Extract the [X, Y] coordinate from the center of the cell holding the provided text.  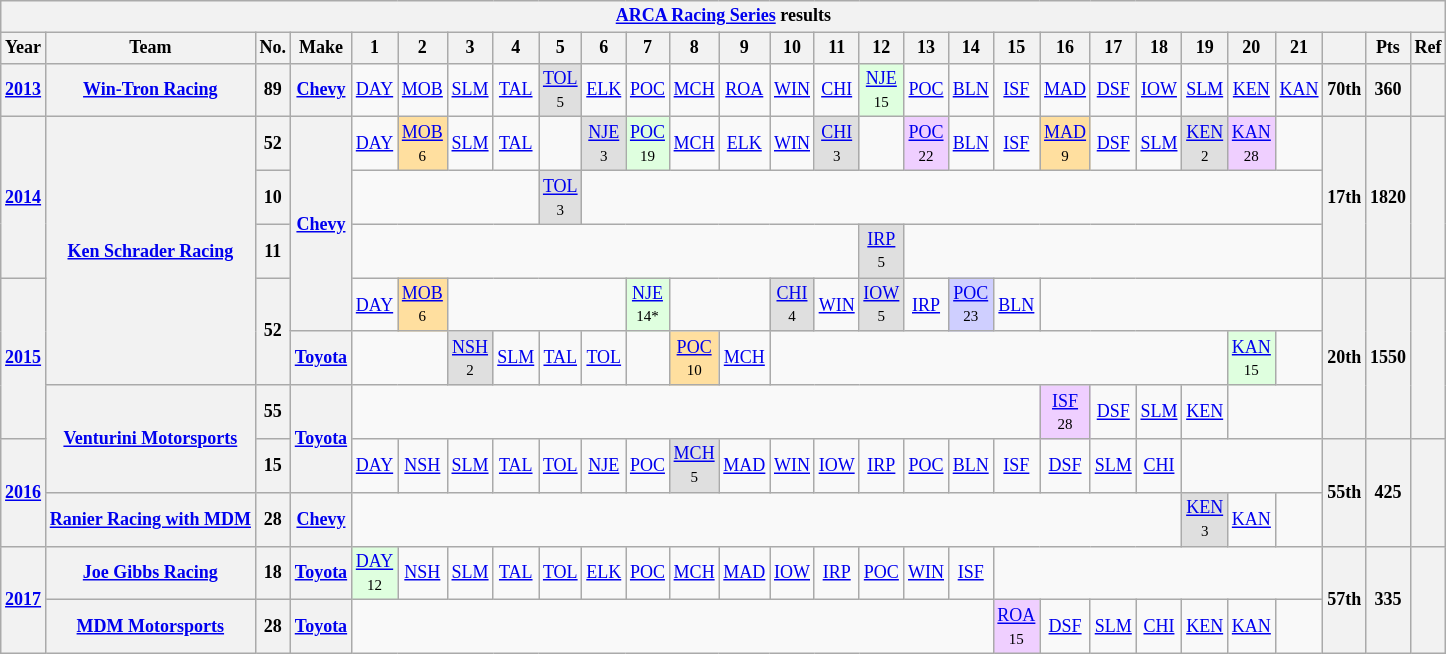
360 [1388, 90]
9 [744, 48]
Venturini Motorsports [150, 438]
CHI3 [836, 144]
6 [604, 48]
ISF28 [1066, 412]
NJE14* [648, 305]
KAN15 [1252, 358]
NJE3 [604, 144]
MDM Motorsports [150, 627]
Ranier Racing with MDM [150, 519]
Year [24, 48]
POC22 [926, 144]
IRP5 [882, 251]
POC19 [648, 144]
ROA [744, 90]
NSH2 [470, 358]
2015 [24, 358]
3 [470, 48]
55th [1344, 492]
NJE15 [882, 90]
425 [1388, 492]
19 [1205, 48]
5 [560, 48]
57th [1344, 600]
KAN28 [1252, 144]
2013 [24, 90]
Team [150, 48]
NJE [604, 466]
Win-Tron Racing [150, 90]
335 [1388, 600]
1820 [1388, 198]
MAD9 [1066, 144]
17 [1113, 48]
4 [516, 48]
POC23 [970, 305]
14 [970, 48]
20th [1344, 358]
IOW5 [882, 305]
MCH5 [694, 466]
70th [1344, 90]
2016 [24, 492]
Ref [1428, 48]
20 [1252, 48]
8 [694, 48]
TOL3 [560, 197]
2014 [24, 198]
ARCA Racing Series results [724, 16]
55 [272, 412]
No. [272, 48]
ROA15 [1016, 627]
MOB [423, 90]
POC10 [694, 358]
17th [1344, 198]
2017 [24, 600]
7 [648, 48]
KEN3 [1205, 519]
TOL5 [560, 90]
21 [1299, 48]
Ken Schrader Racing [150, 251]
Pts [1388, 48]
12 [882, 48]
2 [423, 48]
16 [1066, 48]
Make [320, 48]
1550 [1388, 358]
1 [374, 48]
CHI4 [792, 305]
DAY12 [374, 573]
Joe Gibbs Racing [150, 573]
89 [272, 90]
KEN2 [1205, 144]
13 [926, 48]
